Find where the given text appears and provide that cell's center as (X, Y) coordinate. 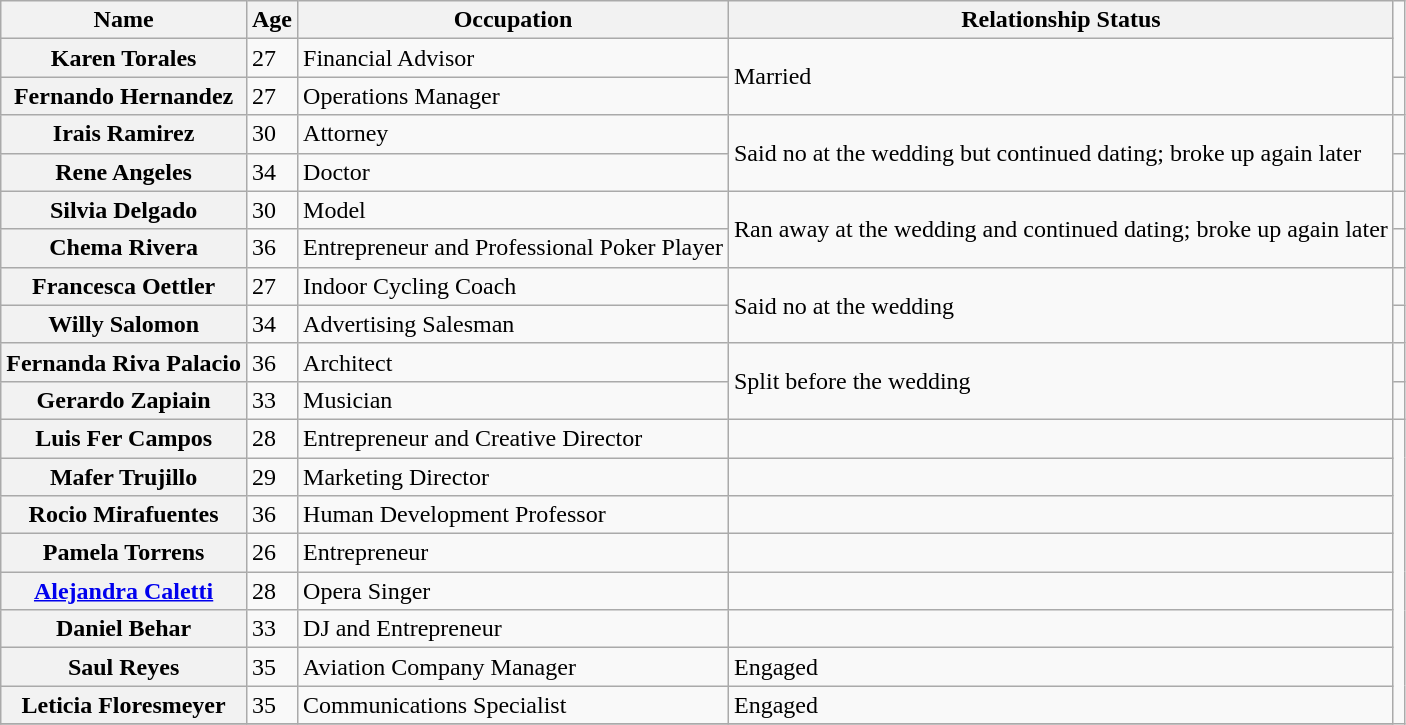
Rene Angeles (124, 172)
Architect (514, 362)
Rocio Mirafuentes (124, 515)
Francesca Oettler (124, 286)
Doctor (514, 172)
Willy Salomon (124, 324)
Entrepreneur (514, 553)
Said no at the wedding but continued dating; broke up again later (1060, 153)
26 (272, 553)
Communications Specialist (514, 705)
Chema Rivera (124, 248)
Relationship Status (1060, 20)
Split before the wedding (1060, 381)
Pamela Torrens (124, 553)
DJ and Entrepreneur (514, 629)
Daniel Behar (124, 629)
Irais Ramirez (124, 134)
Fernando Hernandez (124, 96)
Fernanda Riva Palacio (124, 362)
Said no at the wedding (1060, 305)
Saul Reyes (124, 667)
Opera Singer (514, 591)
Leticia Floresmeyer (124, 705)
Model (514, 210)
Entrepreneur and Creative Director (514, 438)
Married (1060, 77)
Age (272, 20)
Indoor Cycling Coach (514, 286)
Gerardo Zapiain (124, 400)
Luis Fer Campos (124, 438)
Occupation (514, 20)
29 (272, 477)
Financial Advisor (514, 58)
Alejandra Caletti (124, 591)
Name (124, 20)
Karen Torales (124, 58)
Attorney (514, 134)
Marketing Director (514, 477)
Entrepreneur and Professional Poker Player (514, 248)
Operations Manager (514, 96)
Aviation Company Manager (514, 667)
Ran away at the wedding and continued dating; broke up again later (1060, 229)
Silvia Delgado (124, 210)
Human Development Professor (514, 515)
Mafer Trujillo (124, 477)
Advertising Salesman (514, 324)
Musician (514, 400)
